Determine the [x, y] coordinate at the center of the cell enclosing the given text.  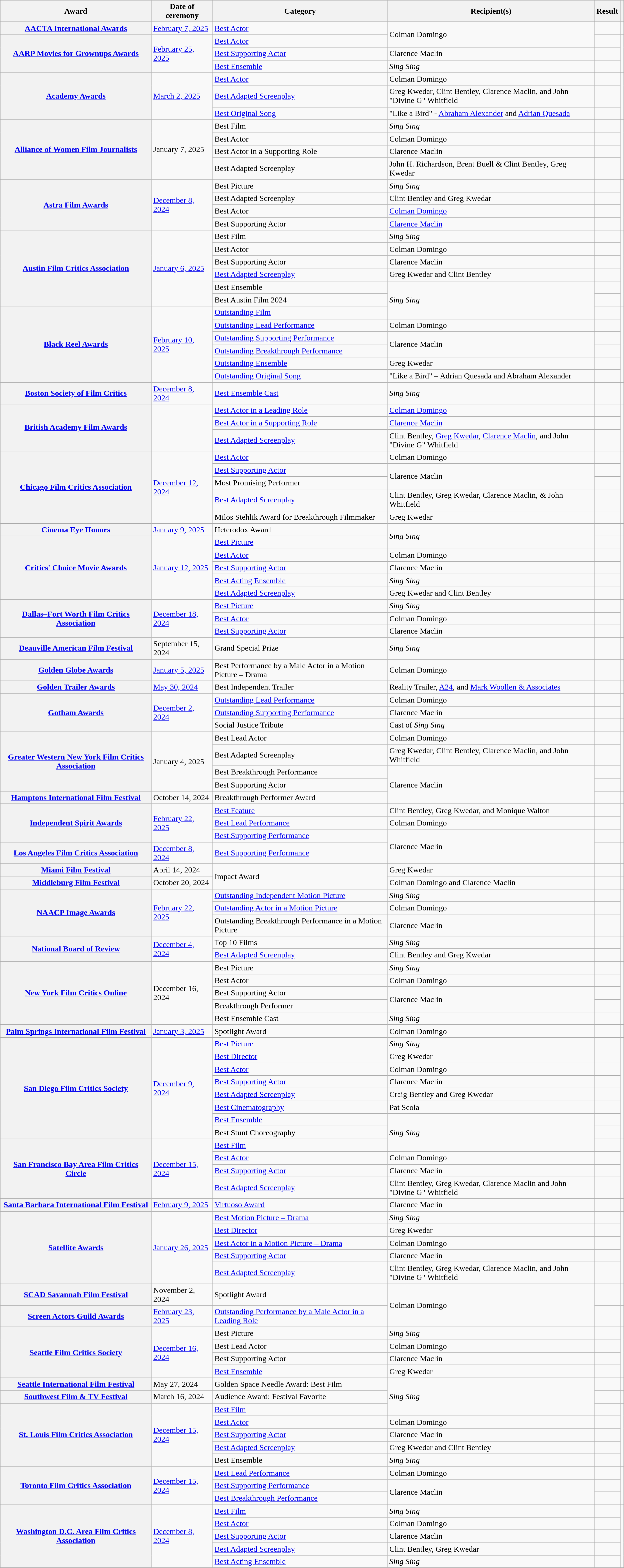
Academy Awards [76, 96]
February 9, 2025 [182, 1205]
Cast of Sing Sing [491, 725]
Best Performance by a Male Actor in a Motion Picture – Drama [300, 670]
Outstanding Actor in a Motion Picture [300, 908]
January 3, 2025 [182, 1031]
Seattle International Film Festival [76, 1384]
Miami Film Festival [76, 870]
Greg Kwedar, Clint Bentley, Clarence Maclin, and John Whitfield [491, 755]
Clint Bentley, Greg Kwedar [491, 1549]
Boston Society of Film Critics [76, 393]
February 23, 2025 [182, 1316]
December 4, 2024 [182, 949]
Best Stunt Choreography [300, 1133]
January 5, 2025 [182, 670]
Greg Kwedar, Clint Bentley, Clarence Maclin, and John "Divine G" Whitfield [491, 96]
Austin Film Critics Association [76, 268]
March 2, 2025 [182, 96]
January 6, 2025 [182, 268]
John H. Richardson, Brent Buell & Clint Bentley, Greg Kwedar [491, 169]
Critics' Choice Movie Awards [76, 568]
Middleburg Film Festival [76, 883]
May 30, 2024 [182, 687]
September 15, 2024 [182, 648]
May 27, 2024 [182, 1384]
February 7, 2025 [182, 28]
Los Angeles Film Critics Association [76, 853]
Milos Stehlik Award for Breakthrough Filmmaker [300, 517]
Heterodox Award [300, 530]
Best Motion Picture – Drama [300, 1218]
October 14, 2024 [182, 797]
Category [300, 11]
Palm Springs International Film Festival [76, 1031]
Best Actor in a Motion Picture – Drama [300, 1243]
AARP Movies for Grownups Awards [76, 54]
January 12, 2025 [182, 568]
Most Promising Performer [300, 483]
Breakthrough Performer Award [300, 797]
Clint Bentley, Greg Kwedar, Clarence Maclin, & John Whitfield [491, 500]
Outstanding Ensemble [300, 363]
Clint Bentley, Greg Kwedar, Clarence Maclin and John "Divine G" Whitfield [491, 1188]
Outstanding Independent Motion Picture [300, 895]
Result [607, 11]
Alliance of Women Film Journalists [76, 149]
March 16, 2024 [182, 1397]
AACTA International Awards [76, 28]
December 12, 2024 [182, 487]
December 2, 2024 [182, 713]
November 2, 2024 [182, 1295]
Deauville American Film Festival [76, 648]
Seattle Film Critics Society [76, 1352]
Outstanding Performance by a Male Actor in a Leading Role [300, 1316]
Southwest Film & TV Festival [76, 1397]
New York Film Critics Online [76, 993]
San Francisco Bay Area Film Critics Circle [76, 1169]
Top 10 Films [300, 942]
Screen Actors Guild Awards [76, 1316]
Grand Special Prize [300, 648]
Pat Scola [491, 1107]
Golden Trailer Awards [76, 687]
December 9, 2024 [182, 1088]
San Diego Film Critics Society [76, 1088]
Astra Film Awards [76, 205]
Outstanding Breakthrough Performance [300, 350]
Social Justice Tribute [300, 725]
British Academy Film Awards [76, 428]
Best Independent Trailer [300, 687]
Toronto Film Critics Association [76, 1485]
Best Cinematography [300, 1107]
October 20, 2024 [182, 883]
Golden Globe Awards [76, 670]
Date of ceremony [182, 11]
National Board of Review [76, 949]
Santa Barbara International Film Festival [76, 1205]
February 25, 2025 [182, 54]
Virtuoso Award [300, 1205]
Outstanding Original Song [300, 376]
Chicago Film Critics Association [76, 487]
"Like a Bird" - Abraham Alexander and Adrian Quesada [491, 113]
Audience Award: Festival Favorite [300, 1397]
Breakthrough Performer [300, 1006]
St. Louis Film Critics Association [76, 1435]
Reality Trailer, A24, and Mark Woollen & Associates [491, 687]
January 7, 2025 [182, 149]
Best Original Song [300, 113]
Black Reel Awards [76, 344]
Cinema Eye Honors [76, 530]
Best Actor in a Leading Role [300, 410]
December 18, 2024 [182, 618]
Hamptons International Film Festival [76, 797]
Impact Award [300, 876]
Dallas–Fort Worth Film Critics Association [76, 618]
January 9, 2025 [182, 530]
Greater Western New York Film Critics Association [76, 762]
Craig Bentley and Greg Kwedar [491, 1095]
NAACP Image Awards [76, 913]
Outstanding Breakthrough Performance in a Motion Picture [300, 925]
Best Feature [300, 810]
SCAD Savannah Film Festival [76, 1295]
Independent Spirit Awards [76, 823]
Golden Space Needle Award: Best Film [300, 1384]
Satellite Awards [76, 1247]
Washington D.C. Area Film Critics Association [76, 1536]
April 14, 2024 [182, 870]
Recipient(s) [491, 11]
Clint Bentley, Greg Kwedar, and Monique Walton [491, 810]
Outstanding Film [300, 312]
Gotham Awards [76, 713]
"Like a Bird" – Adrian Quesada and Abraham Alexander [491, 376]
Colman Domingo and Clarence Maclin [491, 883]
January 4, 2025 [182, 762]
February 10, 2025 [182, 344]
January 26, 2025 [182, 1247]
Award [76, 11]
Best Austin Film 2024 [300, 300]
